Pinpoint the cell where the given text exists, returning its (x, y) midpoint coordinate. 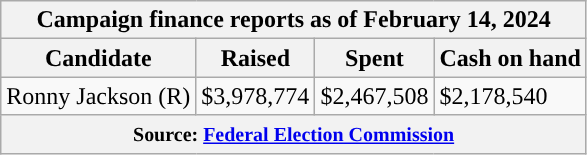
Campaign finance reports as of February 14, 2024 (294, 20)
Ronny Jackson (R) (98, 96)
$2,178,540 (510, 96)
Raised (256, 58)
Source: Federal Election Commission (294, 134)
Candidate (98, 58)
Cash on hand (510, 58)
$2,467,508 (374, 96)
Spent (374, 58)
$3,978,774 (256, 96)
